Pinpoint the cell where the given text exists, returning its [X, Y] midpoint coordinate. 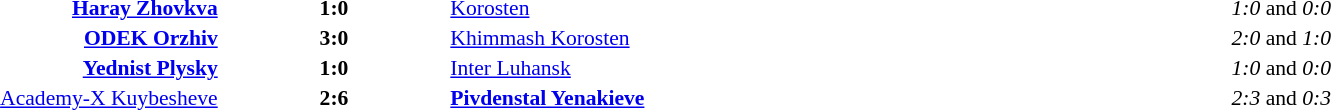
Khimmash Korosten [638, 38]
Inter Luhansk [638, 68]
3:0 [334, 38]
1:0 [334, 68]
